Determine the (X, Y) coordinate at the center of the cell enclosing the given text.  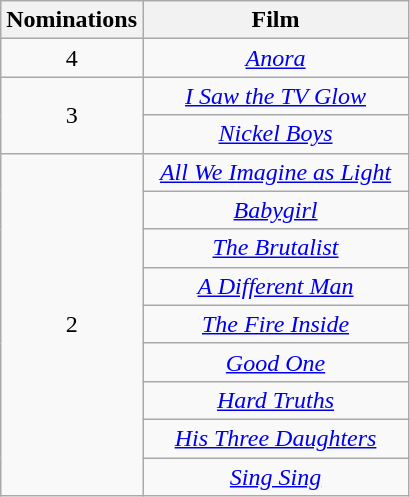
Nominations (72, 20)
4 (72, 58)
All We Imagine as Light (275, 172)
I Saw the TV Glow (275, 96)
The Brutalist (275, 248)
Good One (275, 362)
Hard Truths (275, 400)
His Three Daughters (275, 438)
Anora (275, 58)
Nickel Boys (275, 134)
The Fire Inside (275, 324)
2 (72, 324)
Babygirl (275, 210)
Film (275, 20)
3 (72, 115)
Sing Sing (275, 477)
A Different Man (275, 286)
